For the text-containing cell, return its midpoint in [X, Y] coordinate format. 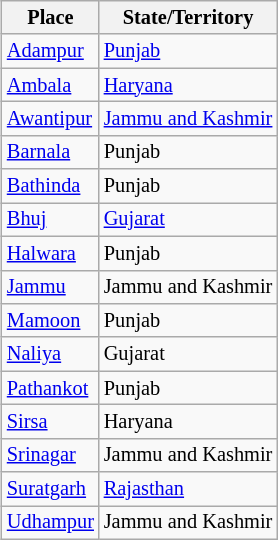
Ambala [50, 85]
Rajasthan [188, 489]
Jammu [50, 287]
Adampur [50, 51]
Awantipur [50, 119]
Sirsa [50, 422]
Bhuj [50, 220]
Udhampur [50, 523]
Pathankot [50, 388]
Barnala [50, 152]
Halwara [50, 253]
Place [50, 18]
Naliya [50, 354]
Suratgarh [50, 489]
Bathinda [50, 186]
State/Territory [188, 18]
Srinagar [50, 455]
Mamoon [50, 321]
